Return the (X, Y) coordinate for the center point of the cell that contains the specified text.  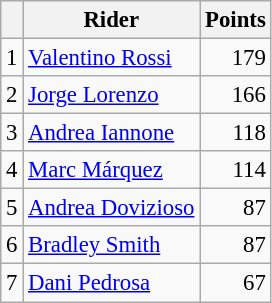
6 (12, 245)
114 (236, 170)
Bradley Smith (112, 245)
118 (236, 133)
Jorge Lorenzo (112, 95)
7 (12, 283)
1 (12, 58)
Valentino Rossi (112, 58)
Points (236, 20)
5 (12, 208)
166 (236, 95)
Andrea Dovizioso (112, 208)
67 (236, 283)
2 (12, 95)
Rider (112, 20)
Dani Pedrosa (112, 283)
3 (12, 133)
4 (12, 170)
Marc Márquez (112, 170)
Andrea Iannone (112, 133)
179 (236, 58)
